Locate the cell with the specified text and output its (X, Y) center coordinate. 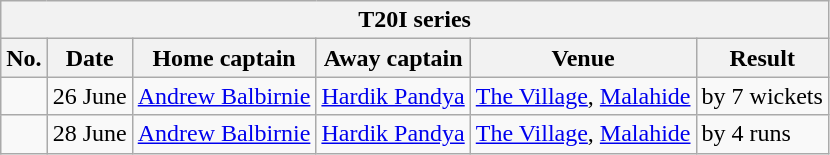
Away captain (393, 58)
Venue (583, 58)
by 7 wickets (762, 96)
28 June (90, 134)
No. (24, 58)
26 June (90, 96)
Result (762, 58)
Date (90, 58)
T20I series (415, 20)
by 4 runs (762, 134)
Home captain (224, 58)
